Detect which cell encompasses the target text, then output its [X, Y] center coordinate. 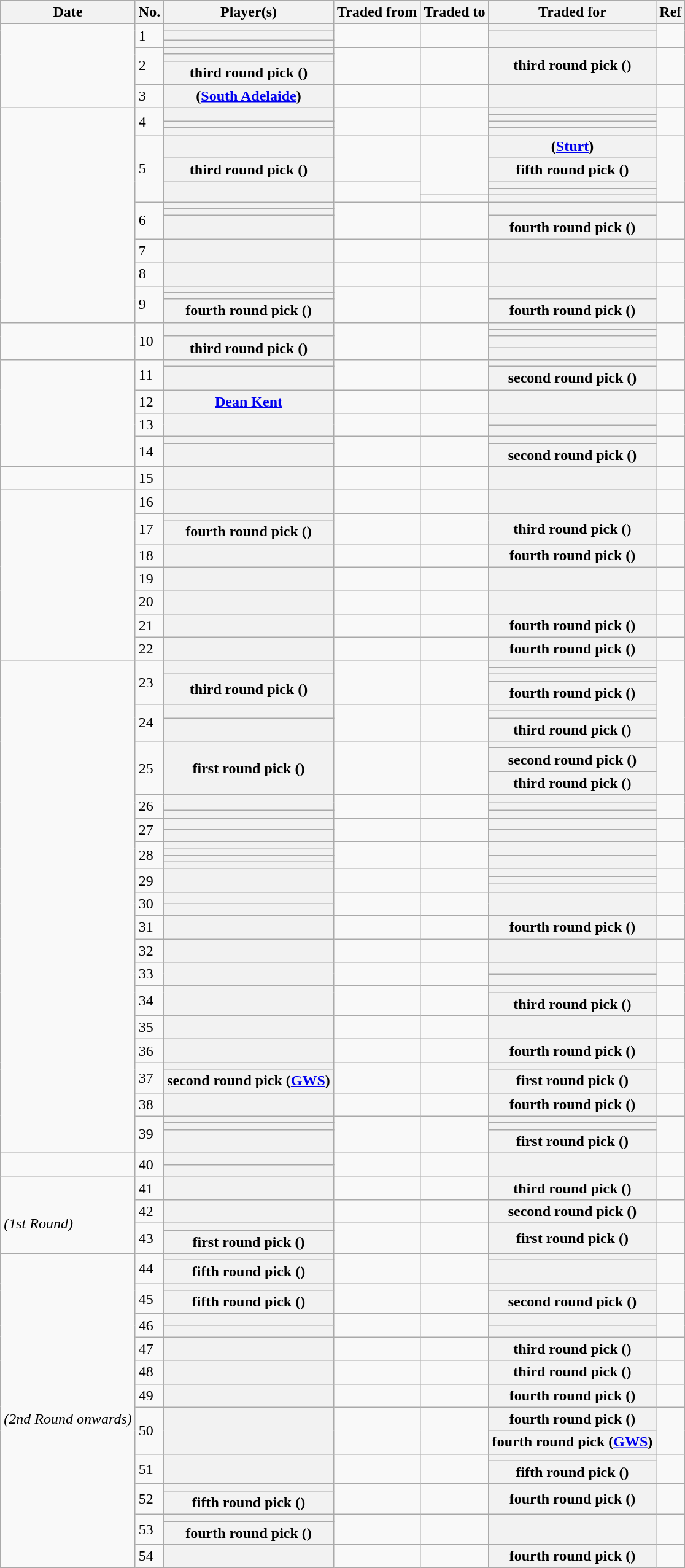
40 [149, 1164]
10 [149, 341]
22 [149, 649]
second round pick (GWS) [249, 1081]
16 [149, 502]
12 [149, 401]
53 [149, 1529]
35 [149, 1028]
Traded from [377, 12]
47 [149, 1349]
Traded to [454, 12]
11 [149, 375]
52 [149, 1499]
44 [149, 1269]
24 [149, 723]
39 [149, 1134]
6 [149, 220]
No. [149, 12]
Date [68, 12]
5 [149, 168]
15 [149, 478]
27 [149, 830]
18 [149, 555]
43 [149, 1238]
8 [149, 274]
34 [149, 1001]
30 [149, 903]
42 [149, 1211]
45 [149, 1298]
26 [149, 806]
20 [149, 602]
2 [149, 66]
41 [149, 1188]
48 [149, 1372]
51 [149, 1469]
32 [149, 950]
Player(s) [249, 12]
Ref [670, 12]
36 [149, 1051]
38 [149, 1104]
28 [149, 855]
9 [149, 304]
19 [149, 579]
49 [149, 1395]
46 [149, 1325]
fourth round pick (GWS) [572, 1442]
17 [149, 528]
1 [149, 36]
25 [149, 768]
(1st Round) [68, 1215]
21 [149, 625]
33 [149, 974]
50 [149, 1430]
13 [149, 425]
(2nd Round onwards) [68, 1411]
(Sturt) [572, 146]
4 [149, 121]
14 [149, 452]
54 [149, 1556]
3 [149, 96]
7 [149, 251]
23 [149, 682]
Traded for [572, 12]
37 [149, 1077]
31 [149, 927]
(South Adelaide) [249, 96]
29 [149, 880]
Dean Kent [249, 401]
